Determine the (X, Y) coordinate at the center of the cell enclosing the given text.  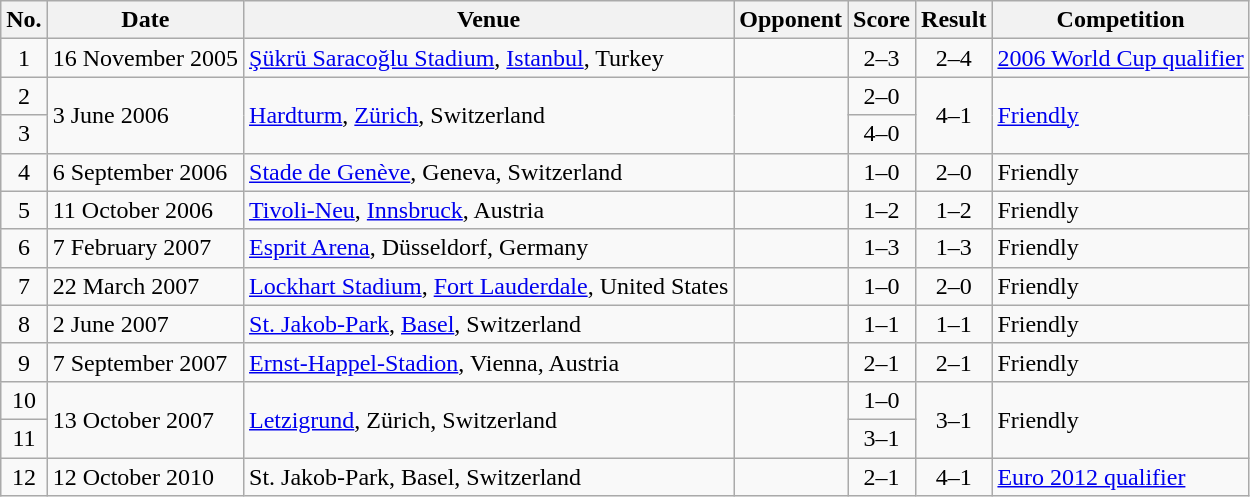
Opponent (791, 20)
12 October 2010 (145, 477)
7 February 2007 (145, 248)
Stade de Genève, Geneva, Switzerland (489, 172)
Ernst-Happel-Stadion, Vienna, Austria (489, 362)
4 (24, 172)
22 March 2007 (145, 286)
Date (145, 20)
2 (24, 96)
Euro 2012 qualifier (1120, 477)
7 September 2007 (145, 362)
2006 World Cup qualifier (1120, 58)
Tivoli-Neu, Innsbruck, Austria (489, 210)
4–0 (882, 134)
5 (24, 210)
Result (954, 20)
10 (24, 400)
Lockhart Stadium, Fort Lauderdale, United States (489, 286)
8 (24, 324)
3 (24, 134)
7 (24, 286)
6 (24, 248)
Competition (1120, 20)
Venue (489, 20)
6 September 2006 (145, 172)
11 October 2006 (145, 210)
Score (882, 20)
Hardturm, Zürich, Switzerland (489, 115)
2 June 2007 (145, 324)
No. (24, 20)
16 November 2005 (145, 58)
Şükrü Saracoğlu Stadium, Istanbul, Turkey (489, 58)
11 (24, 438)
2–4 (954, 58)
2–3 (882, 58)
12 (24, 477)
3 June 2006 (145, 115)
Esprit Arena, Düsseldorf, Germany (489, 248)
13 October 2007 (145, 419)
9 (24, 362)
Letzigrund, Zürich, Switzerland (489, 419)
1 (24, 58)
